Capture the cell that displays the provided text and extract its (x, y) central coordinate. 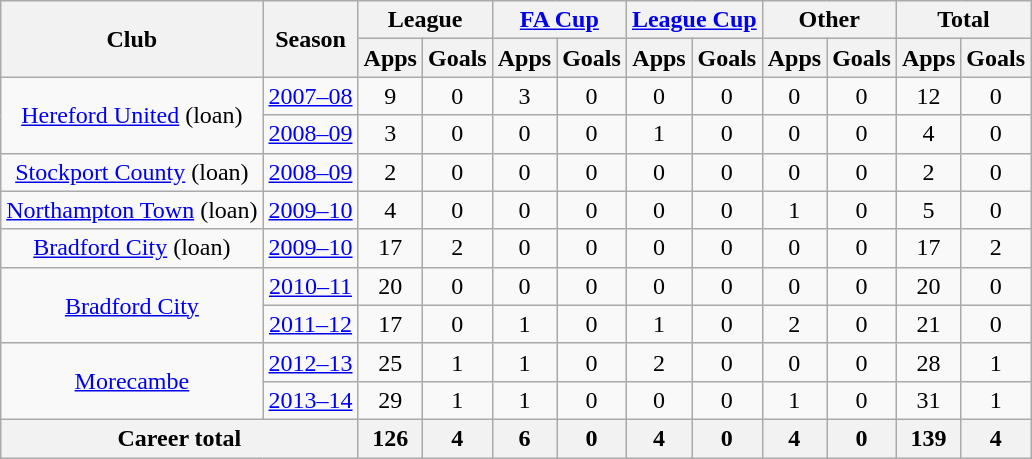
Career total (180, 438)
League (425, 20)
Other (829, 20)
Season (310, 39)
2012–13 (310, 362)
Morecambe (132, 381)
12 (928, 96)
2011–12 (310, 324)
Total (963, 20)
Bradford City (loan) (132, 248)
Bradford City (132, 305)
2010–11 (310, 286)
6 (524, 438)
2007–08 (310, 96)
Club (132, 39)
9 (390, 96)
Northampton Town (loan) (132, 210)
29 (390, 400)
25 (390, 362)
126 (390, 438)
28 (928, 362)
FA Cup (559, 20)
2013–14 (310, 400)
League Cup (694, 20)
31 (928, 400)
Stockport County (loan) (132, 172)
Hereford United (loan) (132, 115)
21 (928, 324)
139 (928, 438)
5 (928, 210)
